Scan for the cell matching the given text and deliver its (X, Y) coordinate at center. 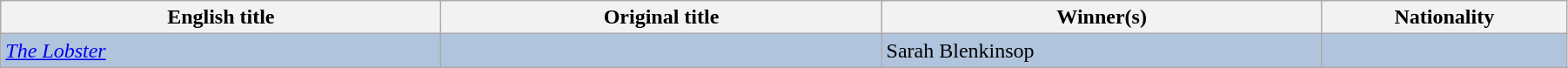
Sarah Blenkinsop (1102, 51)
Original title (661, 17)
English title (221, 17)
Winner(s) (1102, 17)
Nationality (1444, 17)
The Lobster (221, 51)
